From the cell containing the given text, extract its center point as (X, Y) coordinate. 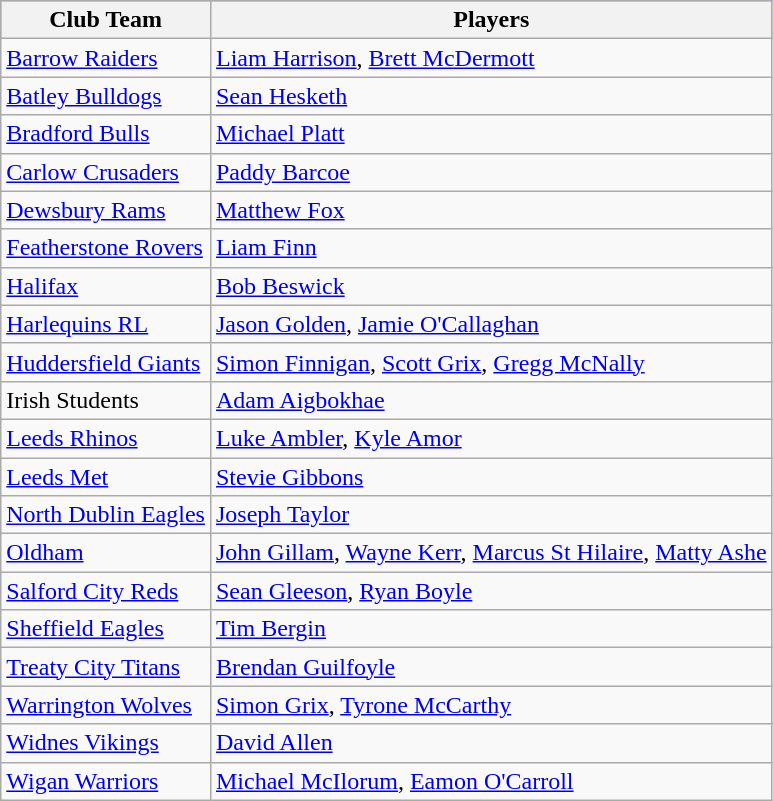
North Dublin Eagles (106, 515)
Club Team (106, 20)
Bradford Bulls (106, 134)
Paddy Barcoe (491, 172)
Warrington Wolves (106, 705)
Barrow Raiders (106, 58)
David Allen (491, 743)
Brendan Guilfoyle (491, 667)
Sean Hesketh (491, 96)
Michael McIlorum, Eamon O'Carroll (491, 781)
Leeds Rhinos (106, 438)
Liam Finn (491, 248)
Adam Aigbokhae (491, 400)
Treaty City Titans (106, 667)
Leeds Met (106, 477)
Irish Students (106, 400)
Liam Harrison, Brett McDermott (491, 58)
Tim Bergin (491, 629)
Featherstone Rovers (106, 248)
Sean Gleeson, Ryan Boyle (491, 591)
Sheffield Eagles (106, 629)
Jason Golden, Jamie O'Callaghan (491, 324)
Dewsbury Rams (106, 210)
Bob Beswick (491, 286)
Simon Finnigan, Scott Grix, Gregg McNally (491, 362)
Matthew Fox (491, 210)
Players (491, 20)
Oldham (106, 553)
John Gillam, Wayne Kerr, Marcus St Hilaire, Matty Ashe (491, 553)
Harlequins RL (106, 324)
Halifax (106, 286)
Simon Grix, Tyrone McCarthy (491, 705)
Stevie Gibbons (491, 477)
Wigan Warriors (106, 781)
Huddersfield Giants (106, 362)
Widnes Vikings (106, 743)
Joseph Taylor (491, 515)
Luke Ambler, Kyle Amor (491, 438)
Salford City Reds (106, 591)
Michael Platt (491, 134)
Carlow Crusaders (106, 172)
Batley Bulldogs (106, 96)
